Determine the (x, y) coordinate at the center of the cell enclosing the given text.  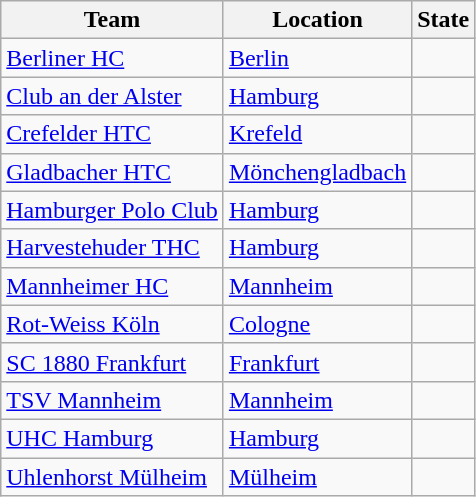
Uhlenhorst Mülheim (112, 477)
Frankfurt (317, 362)
Mannheimer HC (112, 286)
Crefelder HTC (112, 134)
Cologne (317, 324)
Hamburger Polo Club (112, 210)
State (444, 20)
Harvestehuder THC (112, 248)
Berlin (317, 58)
Location (317, 20)
Mülheim (317, 477)
Berliner HC (112, 58)
Gladbacher HTC (112, 172)
Mönchengladbach (317, 172)
SC 1880 Frankfurt (112, 362)
Rot-Weiss Köln (112, 324)
Club an der Alster (112, 96)
UHC Hamburg (112, 438)
TSV Mannheim (112, 400)
Team (112, 20)
Krefeld (317, 134)
